Find where the given text appears and provide that cell's center as (x, y) coordinate. 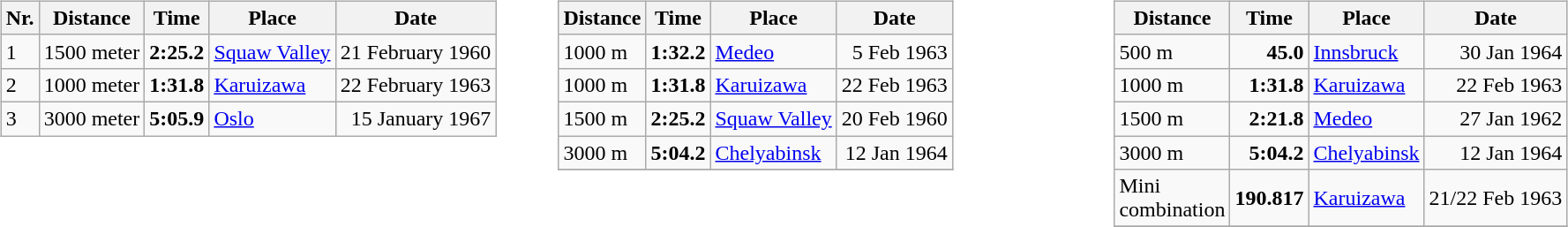
5:05.9 (176, 118)
Innsbruck (1366, 51)
5 Feb 1963 (895, 51)
2:21.8 (1269, 118)
1 (19, 51)
Oslo (272, 118)
22 February 1963 (416, 85)
500 m (1172, 51)
21/22 Feb 1963 (1496, 198)
190.817 (1269, 198)
1500 meter (92, 51)
3000 meter (92, 118)
Minicombination (1172, 198)
20 Feb 1960 (895, 118)
1:32.2 (678, 51)
21 February 1960 (416, 51)
45.0 (1269, 51)
27 Jan 1962 (1496, 118)
2 (19, 85)
Nr. (19, 18)
30 Jan 1964 (1496, 51)
3 (19, 118)
15 January 1967 (416, 118)
1000 meter (92, 85)
